Return the (X, Y) coordinate for the center point of the cell that contains the specified text.  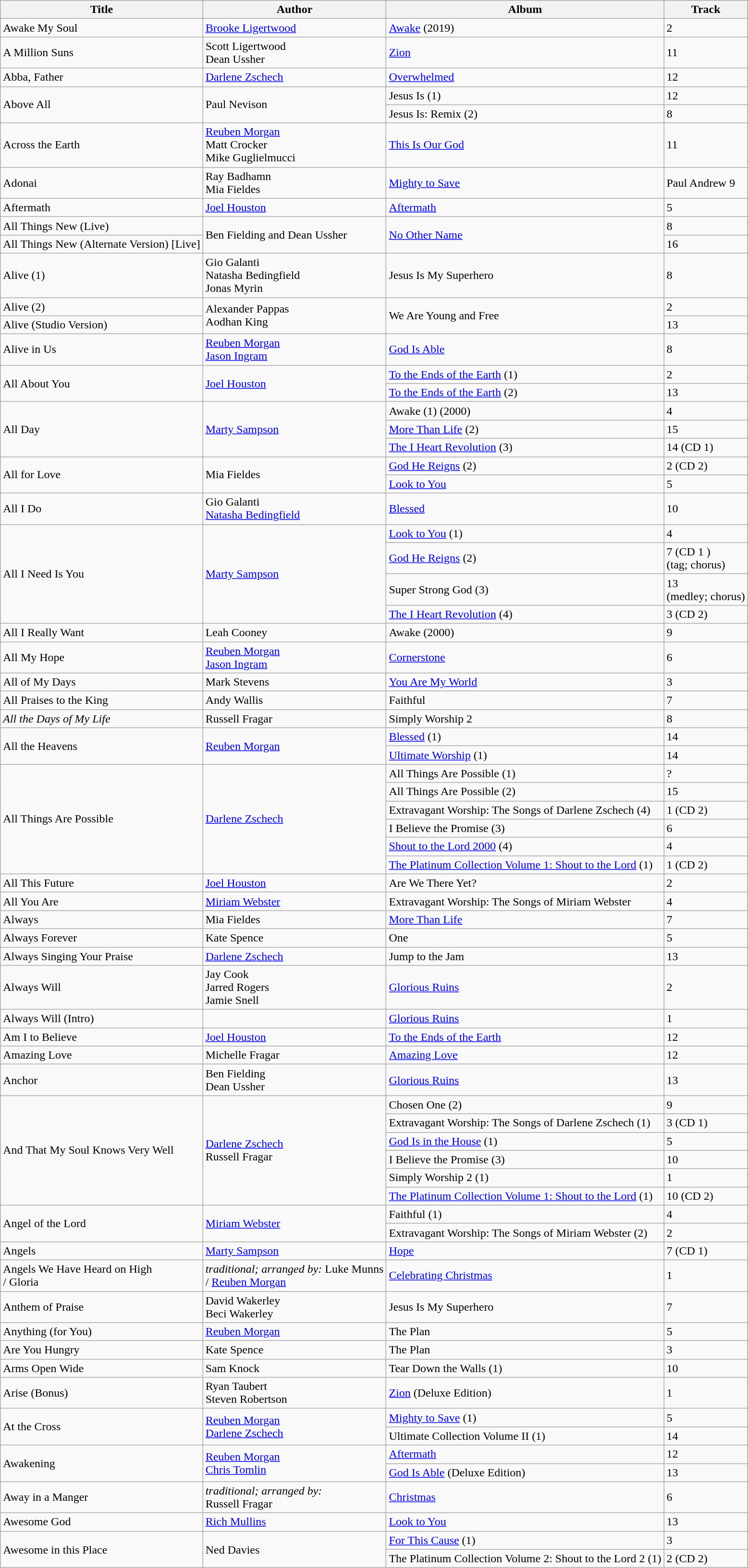
Alexander Pappas Aodhan King (294, 316)
Jay Cook Jarred Rogers Jamie Snell (294, 988)
Simply Worship 2 (1) (525, 1178)
Ryan Taubert Steven Robertson (294, 1393)
Awake (1) (2000) (525, 411)
Andy Wallis (294, 700)
Tear Down the Walls (1) (525, 1368)
Extravagant Worship: The Songs of Miriam Webster (525, 901)
God Is Able (Deluxe Edition) (525, 1472)
10 (CD 2) (706, 1196)
No Other Name (525, 235)
Jump to the Jam (525, 956)
The Platinum Collection Volume 2: Shout to the Lord 2 (1) (525, 1558)
Anthem of Praise (102, 1307)
Michelle Fragar (294, 1055)
To the Ends of the Earth (1) (525, 374)
Abba, Father (102, 77)
The I Heart Revolution (3) (525, 447)
Leah Cooney (294, 632)
Author (294, 10)
God Is in the House (1) (525, 1141)
All Things New (Live) (102, 226)
One (525, 938)
Jesus Is (1) (525, 96)
More Than Life (2) (525, 429)
Christmas (525, 1497)
Blessed (525, 509)
Scott Ligertwood Dean Ussher (294, 53)
Title (102, 10)
Reuben Morgan Chris Tomlin (294, 1463)
Chosen One (2) (525, 1105)
All Things Are Possible (102, 819)
Mighty to Save (525, 182)
Am I to Believe (102, 1037)
Mark Stevens (294, 682)
Angels We Have Heard on High / Gloria (102, 1275)
Are We There Yet? (525, 883)
Awake My Soul (102, 28)
Paul Andrew 9 (706, 182)
Away in a Manger (102, 1497)
Awesome God (102, 1522)
Faithful (1) (525, 1214)
To the Ends of the Earth (2) (525, 393)
Gio GalantiNatasha BedingfieldJonas Myrin (294, 275)
Anything (for You) (102, 1332)
Faithful (525, 700)
All I Need Is You (102, 574)
You Are My World (525, 682)
Ray Badhamn Mia Fieldes (294, 182)
All Things Are Possible (1) (525, 773)
All for Love (102, 475)
Track (706, 10)
Reuben Morgan Darlene Zschech (294, 1427)
7 (CD 1) (706, 1251)
The I Heart Revolution (4) (525, 614)
Awake (2019) (525, 28)
16 (706, 244)
? (706, 773)
All My Hope (102, 657)
Awakening (102, 1463)
Brooke Ligertwood (294, 28)
Above All (102, 105)
Look to You (1) (525, 533)
All This Future (102, 883)
Always Forever (102, 938)
More Than Life (525, 919)
Mighty to Save (1) (525, 1418)
Extravagant Worship: The Songs of Darlene Zschech (4) (525, 810)
To the Ends of the Earth (525, 1037)
Awake (2000) (525, 632)
Overwhelmed (525, 77)
We Are Young and Free (525, 316)
Cornerstone (525, 657)
Zion (Deluxe Edition) (525, 1393)
All You Are (102, 901)
Always (102, 919)
Darlene ZschechRussell Fragar (294, 1150)
All About You (102, 384)
Angel of the Lord (102, 1223)
Russell Fragar (294, 719)
All I Do (102, 509)
Arms Open Wide (102, 1368)
A Million Suns (102, 53)
All Praises to the King (102, 700)
Zion (525, 53)
Blessed (1) (525, 737)
All the Days of My Life (102, 719)
David WakerleyBeci Wakerley (294, 1307)
God Is Able (525, 350)
7 (CD 1 ) (tag; chorus) (706, 558)
Ned Davies (294, 1549)
Sam Knock (294, 1368)
Alive in Us (102, 350)
3 (CD 2) (706, 614)
At the Cross (102, 1427)
Angels (102, 1251)
Celebrating Christmas (525, 1275)
Paul Nevison (294, 105)
Rich Mullins (294, 1522)
Anchor (102, 1080)
Alive (Studio Version) (102, 325)
All Day (102, 429)
Are You Hungry (102, 1350)
3 (CD 1) (706, 1123)
Always Will (102, 988)
traditional; arranged by: Russell Fragar (294, 1497)
Super Strong God (3) (525, 590)
Shout to the Lord 2000 (4) (525, 846)
Album (525, 10)
Arise (Bonus) (102, 1393)
Jesus Is: Remix (2) (525, 114)
Alive (2) (102, 307)
Reuben Morgan Matt Crocker Mike Guglielmucci (294, 145)
And That My Soul Knows Very Well (102, 1150)
Always Will (Intro) (102, 1019)
Awesome in this Place (102, 1549)
For This Cause (1) (525, 1540)
Hope (525, 1251)
Gio GalantiNatasha Bedingfield (294, 509)
All Things New (Alternate Version) [Live] (102, 244)
Extravagant Worship: The Songs of Darlene Zschech (1) (525, 1123)
Always Singing Your Praise (102, 956)
This Is Our God (525, 145)
Adonai (102, 182)
All of My Days (102, 682)
Across the Earth (102, 145)
Alive (1) (102, 275)
Ultimate Worship (1) (525, 755)
Ultimate Collection Volume II (1) (525, 1436)
Ben Fielding and Dean Ussher (294, 235)
Simply Worship 2 (525, 719)
All Things Are Possible (2) (525, 792)
All the Heavens (102, 746)
Extravagant Worship: The Songs of Miriam Webster (2) (525, 1232)
traditional; arranged by: Luke Munns / Reuben Morgan (294, 1275)
14 (CD 1) (706, 447)
Ben Fielding Dean Ussher (294, 1080)
13 (medley; chorus) (706, 590)
All I Really Want (102, 632)
